Return the [x, y] coordinate for the center point of the cell that contains the specified text.  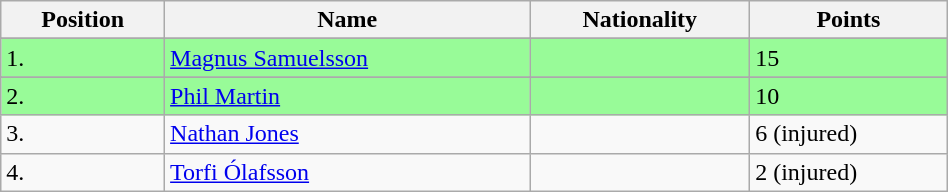
2 (injured) [849, 172]
Phil Martin [348, 96]
2. [83, 96]
Nathan Jones [348, 134]
Torfi Ólafsson [348, 172]
Position [83, 20]
15 [849, 58]
Name [348, 20]
Magnus Samuelsson [348, 58]
6 (injured) [849, 134]
4. [83, 172]
1. [83, 58]
Nationality [640, 20]
Points [849, 20]
3. [83, 134]
10 [849, 96]
